Locate the cell with the specified text and output its (x, y) center coordinate. 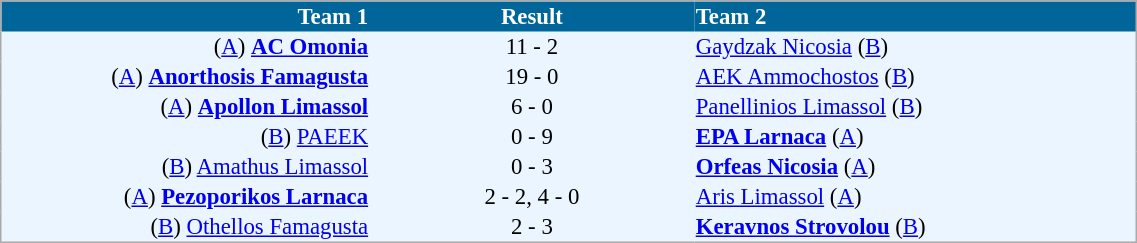
(B) Amathus Limassol (186, 167)
0 - 9 (532, 137)
6 - 0 (532, 107)
2 - 3 (532, 227)
(B) Othellos Famagusta (186, 227)
(B) PAEEK (186, 137)
(A) Anorthosis Famagusta (186, 77)
Team 1 (186, 16)
2 - 2, 4 - 0 (532, 197)
Keravnos Strovolou (B) (916, 227)
Orfeas Nicosia (A) (916, 167)
19 - 0 (532, 77)
Team 2 (916, 16)
Aris Limassol (A) (916, 197)
11 - 2 (532, 47)
(A) Apollon Limassol (186, 107)
Result (532, 16)
(A) AC Omonia (186, 47)
AEK Ammochostos (B) (916, 77)
(A) Pezoporikos Larnaca (186, 197)
EPA Larnaca (A) (916, 137)
Panellinios Limassol (B) (916, 107)
Gaydzak Nicosia (B) (916, 47)
0 - 3 (532, 167)
